Determine the (x, y) coordinate at the center of the cell enclosing the given text.  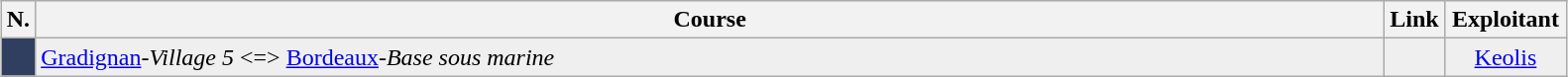
Course (710, 20)
Exploitant (1506, 20)
Keolis (1506, 57)
Gradignan-Village 5 <=> Bordeaux-Base sous marine (710, 57)
N. (18, 20)
Link (1414, 20)
